Return the (x, y) coordinate for the center point of the cell that contains the specified text.  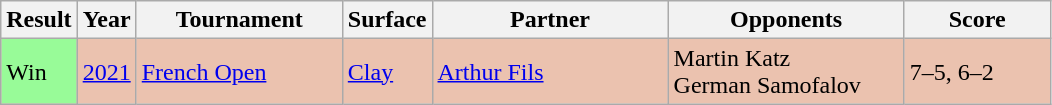
Martin Katz German Samofalov (786, 72)
Clay (387, 72)
Score (977, 20)
Win (39, 72)
Tournament (239, 20)
2021 (106, 72)
Year (106, 20)
Opponents (786, 20)
Partner (550, 20)
Surface (387, 20)
French Open (239, 72)
7–5, 6–2 (977, 72)
Arthur Fils (550, 72)
Result (39, 20)
